Return the (X, Y) coordinate for the center point of the cell that contains the specified text.  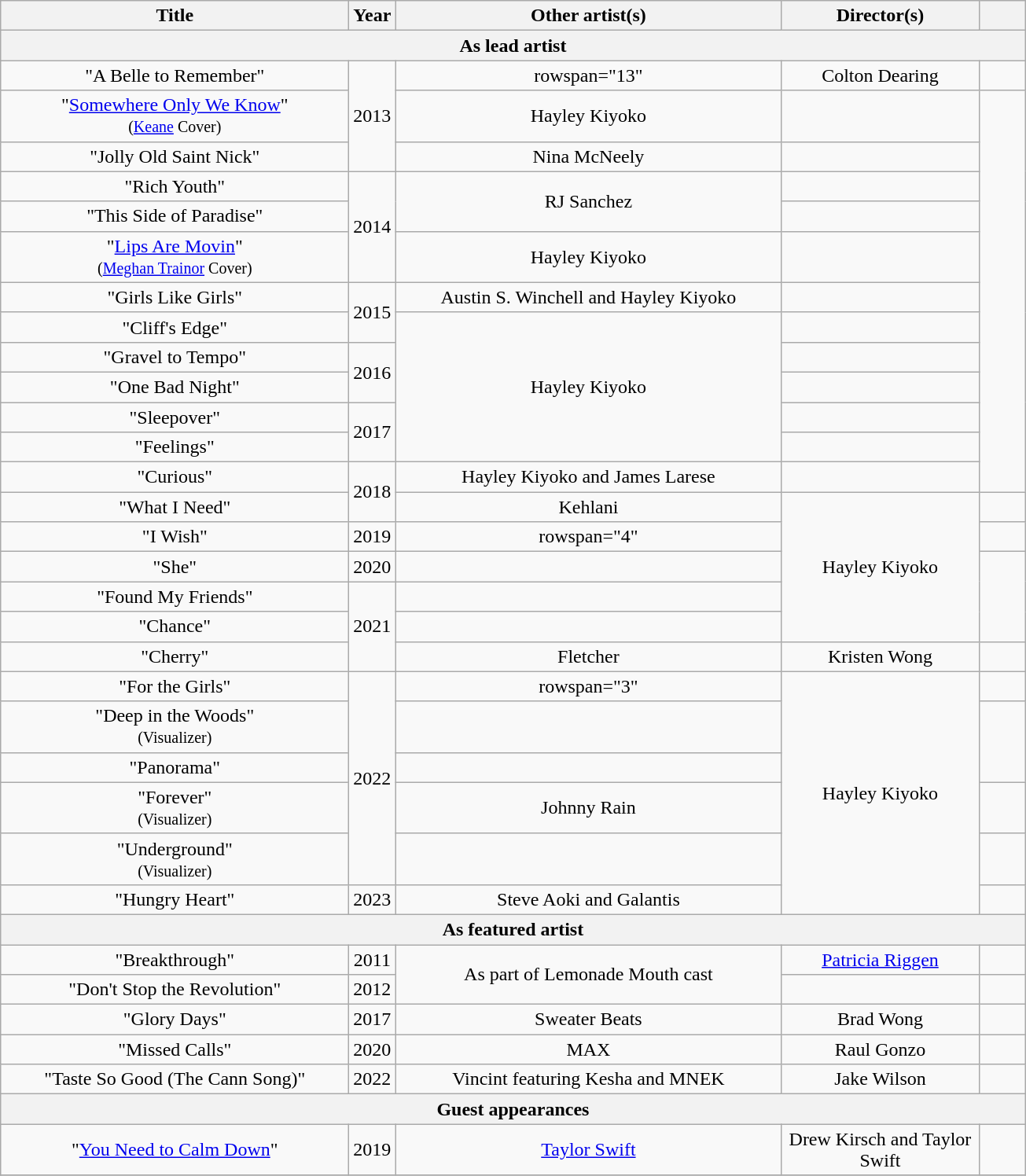
Year (373, 16)
"Lips Are Movin" (Meghan Trainor Cover) (175, 256)
"She" (175, 567)
Brad Wong (881, 1020)
rowspan="13" (588, 75)
Drew Kirsch and Taylor Swift (881, 1149)
"Found My Friends" (175, 597)
Jake Wilson (881, 1079)
Austin S. Winchell and Hayley Kiyoko (588, 297)
"You Need to Calm Down" (175, 1149)
As featured artist (513, 929)
2023 (373, 899)
"For the Girls" (175, 686)
"What I Need" (175, 507)
Hayley Kiyoko and James Larese (588, 477)
Taylor Swift (588, 1149)
2016 (373, 372)
Raul Gonzo (881, 1049)
"Hungry Heart" (175, 899)
Other artist(s) (588, 16)
"One Bad Night" (175, 387)
RJ Sanchez (588, 201)
"Breakthrough" (175, 960)
"Missed Calls" (175, 1049)
As lead artist (513, 46)
"Rich Youth" (175, 186)
MAX (588, 1049)
Kehlani (588, 507)
"This Side of Paradise" (175, 216)
"Sleepover" (175, 417)
2012 (373, 990)
rowspan="4" (588, 537)
Nina McNeely (588, 156)
As part of Lemonade Mouth cast (588, 975)
2018 (373, 492)
Fletcher (588, 656)
"Feelings" (175, 447)
"Forever" (Visualizer) (175, 808)
Colton Dearing (881, 75)
"Don't Stop the Revolution" (175, 990)
"Cherry" (175, 656)
"Cliff's Edge" (175, 327)
"I Wish" (175, 537)
2015 (373, 312)
"Chance" (175, 627)
"Girls Like Girls" (175, 297)
2013 (373, 116)
Title (175, 16)
"Glory Days" (175, 1020)
Sweater Beats (588, 1020)
"A Belle to Remember" (175, 75)
"Somewhere Only We Know" (Keane Cover) (175, 116)
"Taste So Good (The Cann Song)" (175, 1079)
rowspan="3" (588, 686)
Kristen Wong (881, 656)
2011 (373, 960)
Director(s) (881, 16)
"Curious" (175, 477)
"Underground" (Visualizer) (175, 858)
Steve Aoki and Galantis (588, 899)
"Panorama" (175, 767)
2021 (373, 627)
Guest appearances (513, 1109)
Johnny Rain (588, 808)
Vincint featuring Kesha and MNEK (588, 1079)
Patricia Riggen (881, 960)
"Deep in the Woods" (Visualizer) (175, 726)
"Jolly Old Saint Nick" (175, 156)
"Gravel to Tempo" (175, 357)
2014 (373, 226)
